For the text-containing cell, return its midpoint in [x, y] coordinate format. 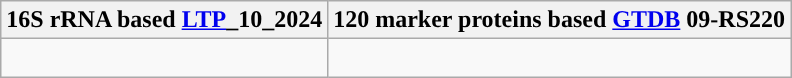
120 marker proteins based GTDB 09-RS220 [560, 20]
16S rRNA based LTP_10_2024 [164, 20]
